Provide the [X, Y] coordinate of the cell's center where the given text is located.  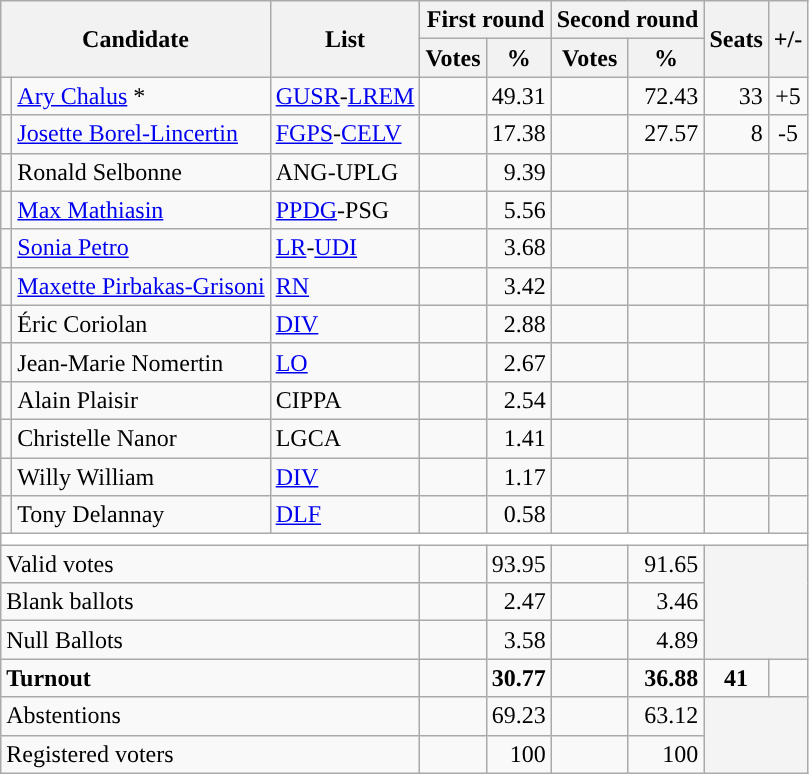
2.88 [518, 324]
27.57 [666, 134]
Registered voters [210, 754]
Blank ballots [210, 602]
0.58 [518, 515]
Éric Coriolan [141, 324]
Ary Chalus * [141, 96]
2.67 [518, 362]
Turnout [210, 678]
3.58 [518, 640]
Null Ballots [210, 640]
2.47 [518, 602]
9.39 [518, 172]
Sonia Petro [141, 248]
1.41 [518, 438]
Alain Plaisir [141, 400]
DLF [345, 515]
LGCA [345, 438]
GUSR-LREM [345, 96]
LO [345, 362]
+5 [788, 96]
Candidate [136, 39]
First round [486, 20]
Maxette Pirbakas-Grisoni [141, 286]
Josette Borel-Lincertin [141, 134]
1.17 [518, 477]
5.56 [518, 210]
36.88 [666, 678]
PPDG-PSG [345, 210]
Seats [736, 39]
3.68 [518, 248]
17.38 [518, 134]
ANG-UPLG [345, 172]
63.12 [666, 716]
FGPS-CELV [345, 134]
Jean-Marie Nomertin [141, 362]
List [345, 39]
+/- [788, 39]
CIPPA [345, 400]
4.89 [666, 640]
Ronald Selbonne [141, 172]
49.31 [518, 96]
-5 [788, 134]
LR-UDI [345, 248]
30.77 [518, 678]
Abstentions [210, 716]
41 [736, 678]
Valid votes [210, 564]
RN [345, 286]
2.54 [518, 400]
33 [736, 96]
8 [736, 134]
Max Mathiasin [141, 210]
3.46 [666, 602]
93.95 [518, 564]
Christelle Nanor [141, 438]
Second round [628, 20]
91.65 [666, 564]
72.43 [666, 96]
Willy William [141, 477]
3.42 [518, 286]
Tony Delannay [141, 515]
69.23 [518, 716]
